Return the [X, Y] coordinate for the center point of the cell that contains the specified text.  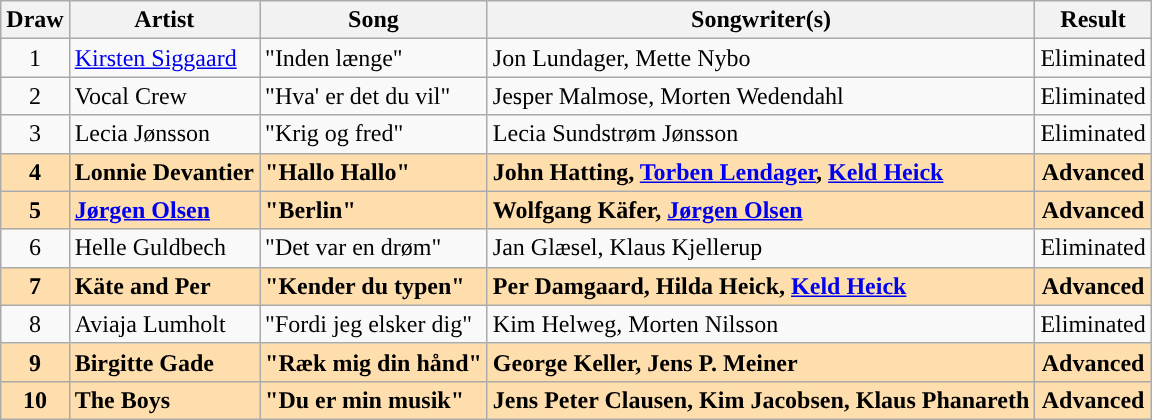
Kirsten Siggaard [164, 58]
Lonnie Devantier [164, 172]
8 [35, 324]
Songwriter(s) [761, 20]
7 [35, 286]
4 [35, 172]
Käte and Per [164, 286]
Lecia Jønsson [164, 134]
"Det var en drøm" [374, 248]
John Hatting, Torben Lendager, Keld Heick [761, 172]
6 [35, 248]
Wolfgang Käfer, Jørgen Olsen [761, 210]
Birgitte Gade [164, 362]
9 [35, 362]
1 [35, 58]
Aviaja Lumholt [164, 324]
The Boys [164, 400]
Jan Glæsel, Klaus Kjellerup [761, 248]
Result [1093, 20]
Draw [35, 20]
Lecia Sundstrøm Jønsson [761, 134]
"Hva' er det du vil" [374, 96]
"Inden længe" [374, 58]
Song [374, 20]
"Fordi jeg elsker dig" [374, 324]
Kim Helweg, Morten Nilsson [761, 324]
Artist [164, 20]
"Krig og fred" [374, 134]
Jesper Malmose, Morten Wedendahl [761, 96]
"Ræk mig din hånd" [374, 362]
"Kender du typen" [374, 286]
Vocal Crew [164, 96]
"Hallo Hallo" [374, 172]
Per Damgaard, Hilda Heick, Keld Heick [761, 286]
Helle Guldbech [164, 248]
"Du er min musik" [374, 400]
3 [35, 134]
George Keller, Jens P. Meiner [761, 362]
Jens Peter Clausen, Kim Jacobsen, Klaus Phanareth [761, 400]
5 [35, 210]
"Berlin" [374, 210]
10 [35, 400]
Jon Lundager, Mette Nybo [761, 58]
Jørgen Olsen [164, 210]
2 [35, 96]
